Output the (x, y) coordinate of the center of the cell containing the given text.  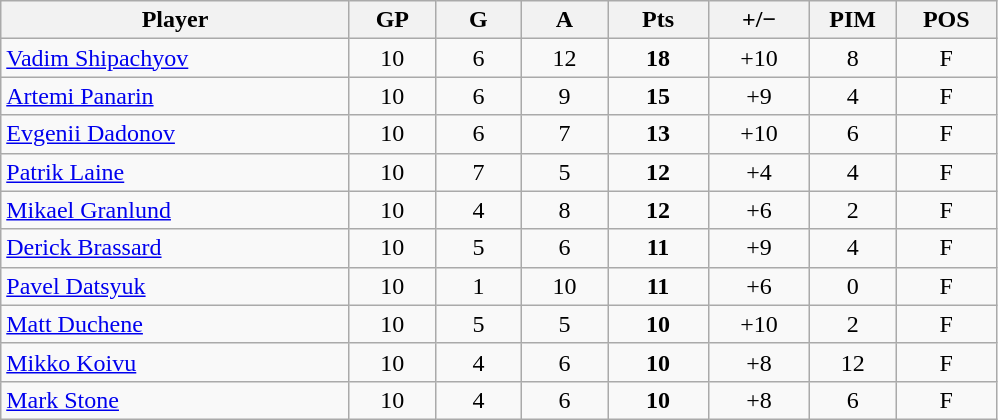
Evgenii Dadonov (176, 134)
18 (658, 58)
Player (176, 20)
9 (564, 96)
13 (658, 134)
Derick Brassard (176, 248)
+4 (760, 172)
Mikael Granlund (176, 210)
15 (658, 96)
Patrik Laine (176, 172)
0 (853, 286)
Pavel Datsyuk (176, 286)
Pts (658, 20)
+/− (760, 20)
GP (392, 20)
POS (946, 20)
1 (478, 286)
G (478, 20)
Matt Duchene (176, 324)
Mikko Koivu (176, 362)
A (564, 20)
Mark Stone (176, 400)
PIM (853, 20)
Artemi Panarin (176, 96)
Vadim Shipachyov (176, 58)
